Detect which cell encompasses the target text, then output its (x, y) center coordinate. 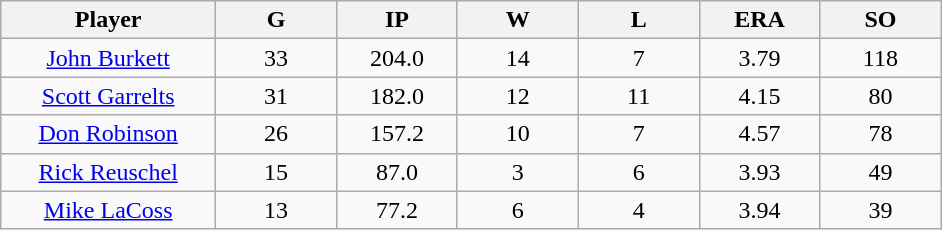
80 (880, 96)
182.0 (396, 96)
118 (880, 58)
31 (276, 96)
204.0 (396, 58)
ERA (760, 20)
3 (518, 172)
11 (638, 96)
Scott Garrelts (108, 96)
Player (108, 20)
4.57 (760, 134)
33 (276, 58)
SO (880, 20)
4.15 (760, 96)
78 (880, 134)
John Burkett (108, 58)
Rick Reuschel (108, 172)
77.2 (396, 210)
14 (518, 58)
13 (276, 210)
4 (638, 210)
26 (276, 134)
87.0 (396, 172)
Mike LaCoss (108, 210)
49 (880, 172)
3.93 (760, 172)
Don Robinson (108, 134)
39 (880, 210)
157.2 (396, 134)
3.79 (760, 58)
12 (518, 96)
G (276, 20)
15 (276, 172)
L (638, 20)
10 (518, 134)
W (518, 20)
IP (396, 20)
3.94 (760, 210)
